For the text-containing cell, return its midpoint in [X, Y] coordinate format. 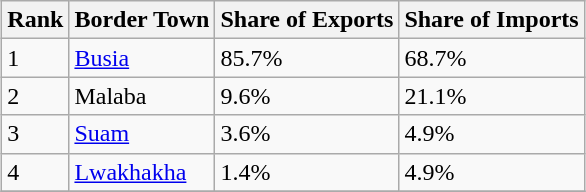
Share of Exports [307, 20]
3 [36, 134]
2 [36, 96]
1.4% [307, 172]
21.1% [492, 96]
3.6% [307, 134]
1 [36, 58]
4 [36, 172]
85.7% [307, 58]
9.6% [307, 96]
Busia [142, 58]
Share of Imports [492, 20]
Malaba [142, 96]
Lwakhakha [142, 172]
68.7% [492, 58]
Suam [142, 134]
Border Town [142, 20]
Rank [36, 20]
